Extract the [x, y] coordinate from the center of the cell holding the provided text.  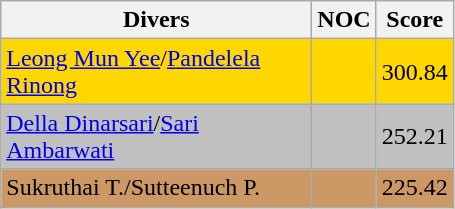
Score [414, 20]
NOC [344, 20]
225.42 [414, 188]
Divers [156, 20]
Leong Mun Yee/Pandelela Rinong [156, 72]
Della Dinarsari/Sari Ambarwati [156, 136]
300.84 [414, 72]
Sukruthai T./Sutteenuch P. [156, 188]
252.21 [414, 136]
